Identify which cell holds the provided text, then report its (X, Y) central coordinate. 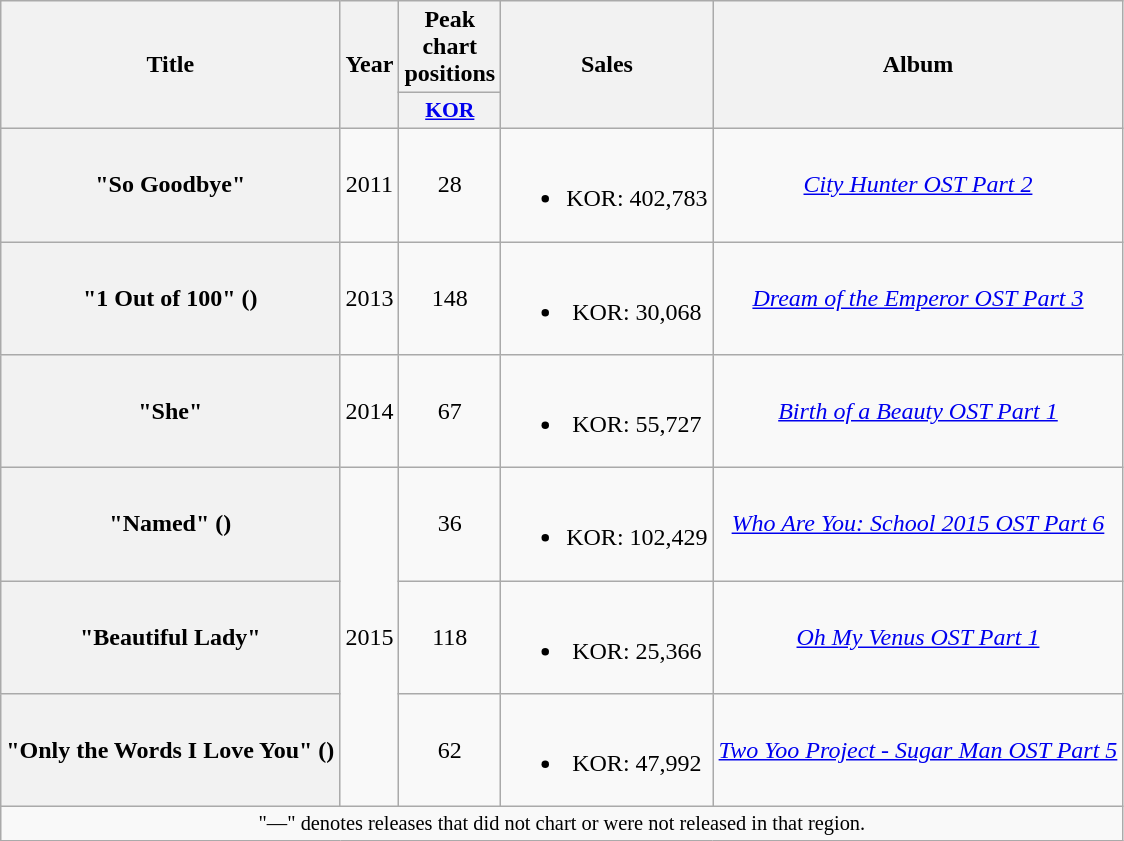
"1 Out of 100" () (170, 298)
36 (450, 524)
KOR: 102,429 (607, 524)
118 (450, 638)
Sales (607, 65)
2014 (370, 412)
2011 (370, 184)
62 (450, 750)
2013 (370, 298)
KOR: 55,727 (607, 412)
KOR: 47,992 (607, 750)
Two Yoo Project - Sugar Man OST Part 5 (918, 750)
City Hunter OST Part 2 (918, 184)
KOR: 25,366 (607, 638)
Title (170, 65)
"She" (170, 412)
"Beautiful Lady" (170, 638)
KOR: 30,068 (607, 298)
Album (918, 65)
KOR: 402,783 (607, 184)
"—" denotes releases that did not chart or were not released in that region. (562, 824)
148 (450, 298)
"So Goodbye" (170, 184)
Year (370, 65)
Dream of the Emperor OST Part 3 (918, 298)
Who Are You: School 2015 OST Part 6 (918, 524)
28 (450, 184)
67 (450, 412)
Oh My Venus OST Part 1 (918, 638)
"Only the Words I Love You" () (170, 750)
Peak chart positions (450, 47)
"Named" () (170, 524)
KOR (450, 111)
2015 (370, 638)
Birth of a Beauty OST Part 1 (918, 412)
